Determine the (x, y) coordinate at the center of the cell enclosing the given text.  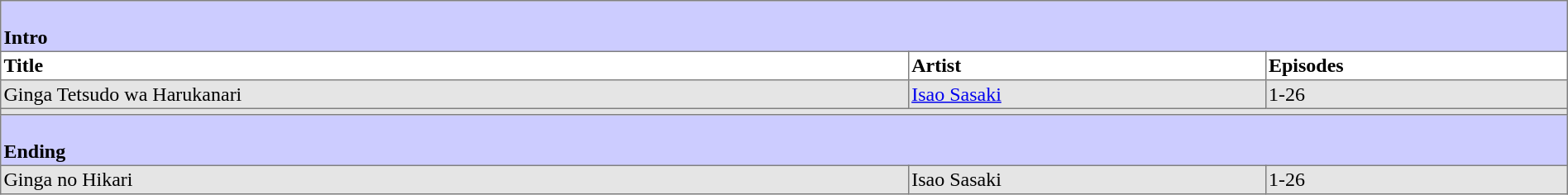
Artist (1087, 65)
Episodes (1416, 65)
Ginga Tetsudo wa Harukanari (455, 94)
Intro (784, 26)
Ending (784, 140)
Ginga no Hikari (455, 179)
Title (455, 65)
